Determine the [X, Y] coordinate at the center of the cell enclosing the given text.  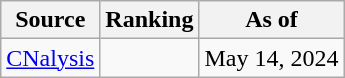
Ranking [150, 20]
May 14, 2024 [272, 58]
CNalysis [50, 58]
As of [272, 20]
Source [50, 20]
